Determine the (x, y) coordinate at the center of the cell enclosing the given text.  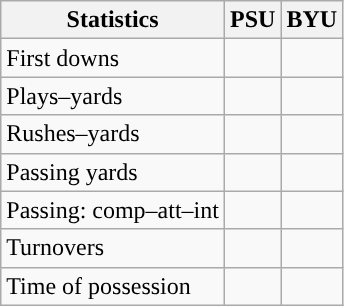
Rushes–yards (113, 134)
Passing yards (113, 172)
Statistics (113, 20)
Plays–yards (113, 96)
First downs (113, 58)
Passing: comp–att–int (113, 210)
PSU (252, 20)
Time of possession (113, 286)
Turnovers (113, 248)
BYU (312, 20)
